Capture the cell that displays the provided text and extract its (x, y) central coordinate. 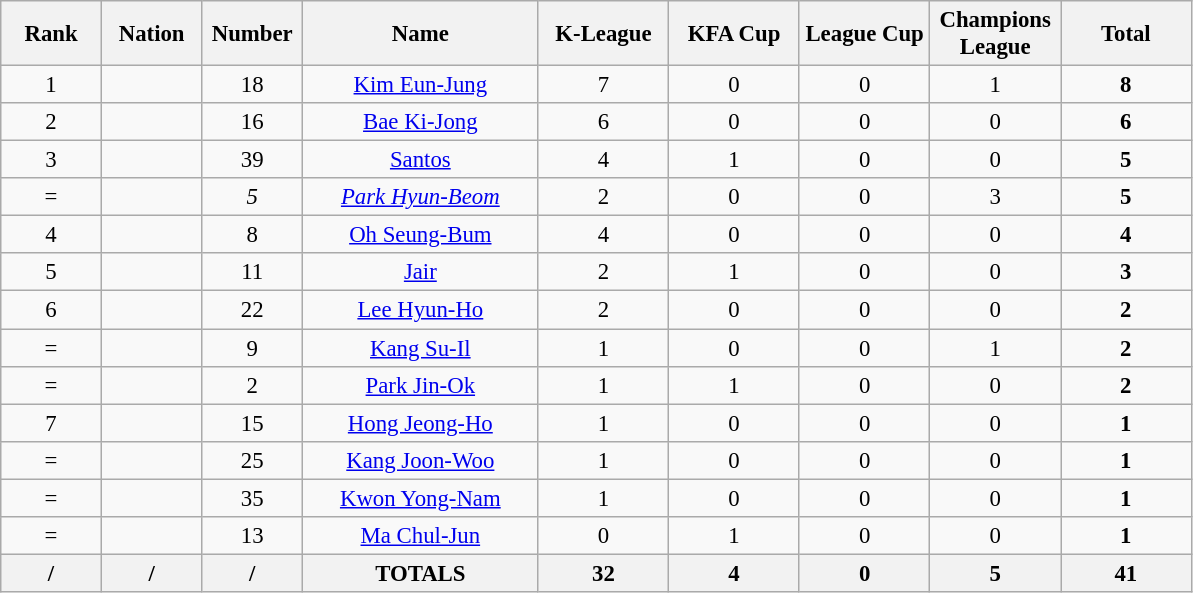
Park Jin-Ok (421, 385)
41 (1126, 573)
Kim Eun-Jung (421, 85)
Santos (421, 160)
Number (252, 34)
Oh Seung-Bum (421, 235)
9 (252, 348)
25 (252, 460)
TOTALS (421, 573)
35 (252, 498)
11 (252, 273)
Kang Joon-Woo (421, 460)
Total (1126, 34)
Park Hyun-Beom (421, 197)
Ma Chul-Jun (421, 536)
Kang Su-Il (421, 348)
13 (252, 536)
Lee Hyun-Ho (421, 310)
Hong Jeong-Ho (421, 423)
39 (252, 160)
32 (604, 573)
Nation (152, 34)
League Cup (864, 34)
16 (252, 122)
Champions League (996, 34)
KFA Cup (734, 34)
Name (421, 34)
Kwon Yong-Nam (421, 498)
15 (252, 423)
Bae Ki-Jong (421, 122)
K-League (604, 34)
Rank (52, 34)
22 (252, 310)
18 (252, 85)
Jair (421, 273)
